Identify which cell holds the provided text, then report its [x, y] central coordinate. 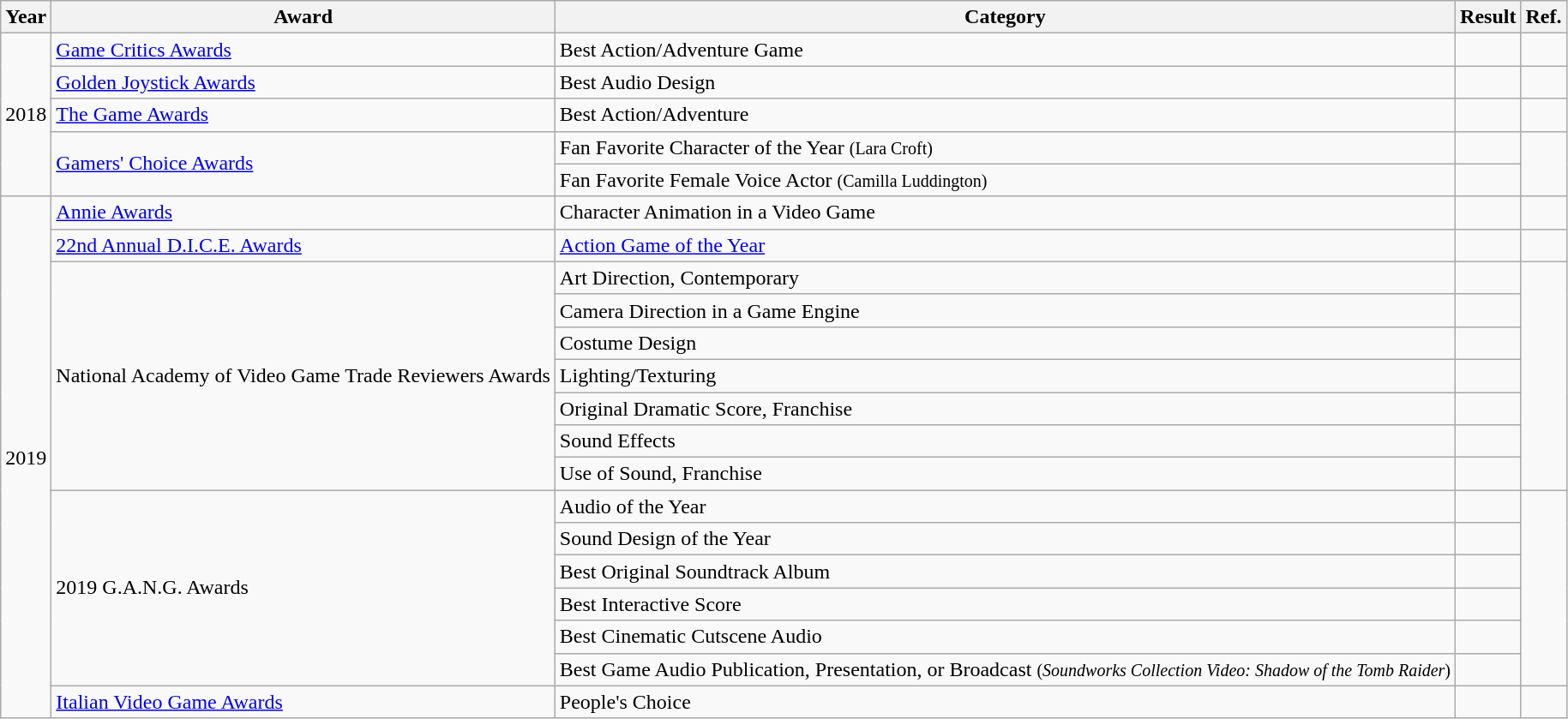
Best Action/Adventure [1005, 115]
Lighting/Texturing [1005, 375]
Fan Favorite Character of the Year (Lara Croft) [1005, 147]
Character Animation in a Video Game [1005, 213]
Gamers' Choice Awards [303, 164]
Action Game of the Year [1005, 245]
Best Audio Design [1005, 82]
Camera Direction in a Game Engine [1005, 310]
Best Cinematic Cutscene Audio [1005, 637]
Best Interactive Score [1005, 604]
22nd Annual D.I.C.E. Awards [303, 245]
2019 [26, 458]
Golden Joystick Awards [303, 82]
Use of Sound, Franchise [1005, 474]
Category [1005, 17]
Best Action/Adventure Game [1005, 50]
National Academy of Video Game Trade Reviewers Awards [303, 375]
2018 [26, 115]
Costume Design [1005, 343]
Audio of the Year [1005, 506]
People's Choice [1005, 702]
Best Original Soundtrack Album [1005, 572]
Game Critics Awards [303, 50]
Fan Favorite Female Voice Actor (Camilla Luddington) [1005, 180]
Original Dramatic Score, Franchise [1005, 409]
Annie Awards [303, 213]
2019 G.A.N.G. Awards [303, 588]
Result [1488, 17]
Year [26, 17]
The Game Awards [303, 115]
Award [303, 17]
Italian Video Game Awards [303, 702]
Sound Design of the Year [1005, 539]
Art Direction, Contemporary [1005, 278]
Sound Effects [1005, 441]
Best Game Audio Publication, Presentation, or Broadcast (Soundworks Collection Video: Shadow of the Tomb Raider) [1005, 669]
Ref. [1543, 17]
